Provide the (x, y) coordinate of the cell's center where the given text is located.  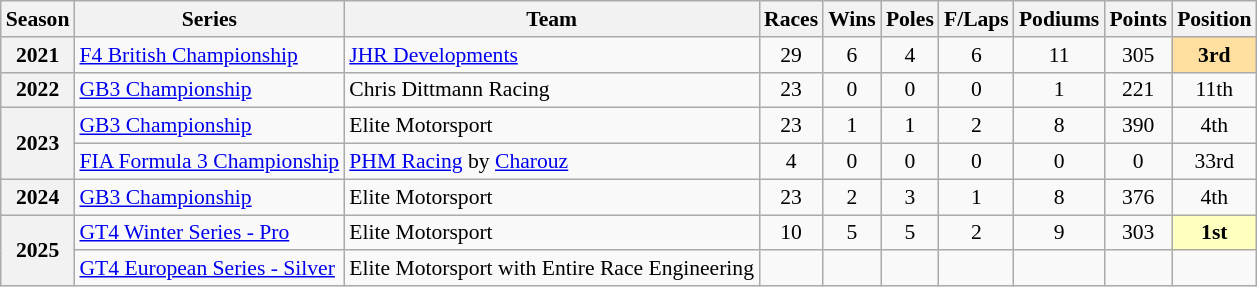
F4 British Championship (209, 55)
Chris Dittmann Racing (552, 90)
303 (1138, 233)
1st (1214, 233)
2022 (38, 90)
GT4 Winter Series - Pro (209, 233)
2021 (38, 55)
221 (1138, 90)
2023 (38, 144)
29 (791, 55)
3 (910, 197)
2024 (38, 197)
Races (791, 19)
Podiums (1060, 19)
Series (209, 19)
Wins (852, 19)
JHR Developments (552, 55)
Team (552, 19)
33rd (1214, 162)
11th (1214, 90)
11 (1060, 55)
3rd (1214, 55)
Season (38, 19)
Elite Motorsport with Entire Race Engineering (552, 269)
FIA Formula 3 Championship (209, 162)
GT4 European Series - Silver (209, 269)
PHM Racing by Charouz (552, 162)
F/Laps (976, 19)
305 (1138, 55)
10 (791, 233)
9 (1060, 233)
2025 (38, 250)
Position (1214, 19)
Points (1138, 19)
390 (1138, 126)
376 (1138, 197)
Poles (910, 19)
